Return the [x, y] coordinate for the center point of the cell that contains the specified text.  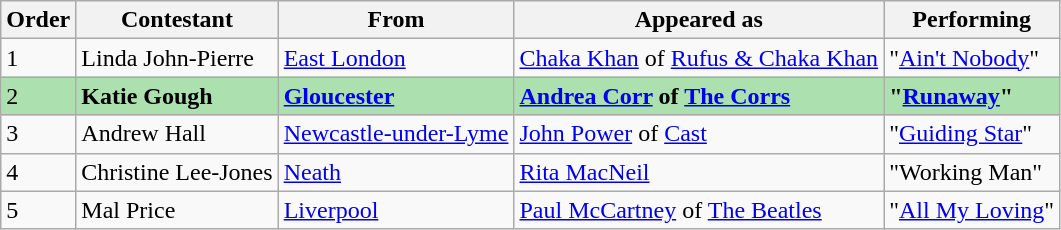
Gloucester [396, 96]
Rita MacNeil [699, 172]
"Working Man" [972, 172]
1 [38, 58]
Newcastle-under-Lyme [396, 134]
East London [396, 58]
Order [38, 20]
John Power of Cast [699, 134]
Performing [972, 20]
Katie Gough [177, 96]
3 [38, 134]
Mal Price [177, 210]
From [396, 20]
Andrea Corr of The Corrs [699, 96]
Paul McCartney of The Beatles [699, 210]
2 [38, 96]
5 [38, 210]
Liverpool [396, 210]
Linda John-Pierre [177, 58]
"Guiding Star" [972, 134]
Chaka Khan of Rufus & Chaka Khan [699, 58]
Neath [396, 172]
"All My Loving" [972, 210]
Christine Lee-Jones [177, 172]
"Ain't Nobody" [972, 58]
4 [38, 172]
"Runaway" [972, 96]
Contestant [177, 20]
Andrew Hall [177, 134]
Appeared as [699, 20]
